Return the [x, y] coordinate for the center point of the cell that contains the specified text.  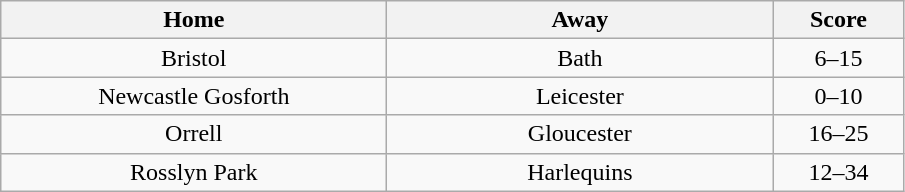
Away [580, 20]
Gloucester [580, 134]
Rosslyn Park [194, 172]
Bristol [194, 58]
Home [194, 20]
Bath [580, 58]
12–34 [838, 172]
16–25 [838, 134]
Harlequins [580, 172]
Score [838, 20]
Leicester [580, 96]
6–15 [838, 58]
Orrell [194, 134]
Newcastle Gosforth [194, 96]
0–10 [838, 96]
